Capture the cell that displays the provided text and extract its (x, y) central coordinate. 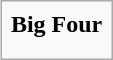
Big Four (56, 24)
